Locate the cell with the specified text and output its (x, y) center coordinate. 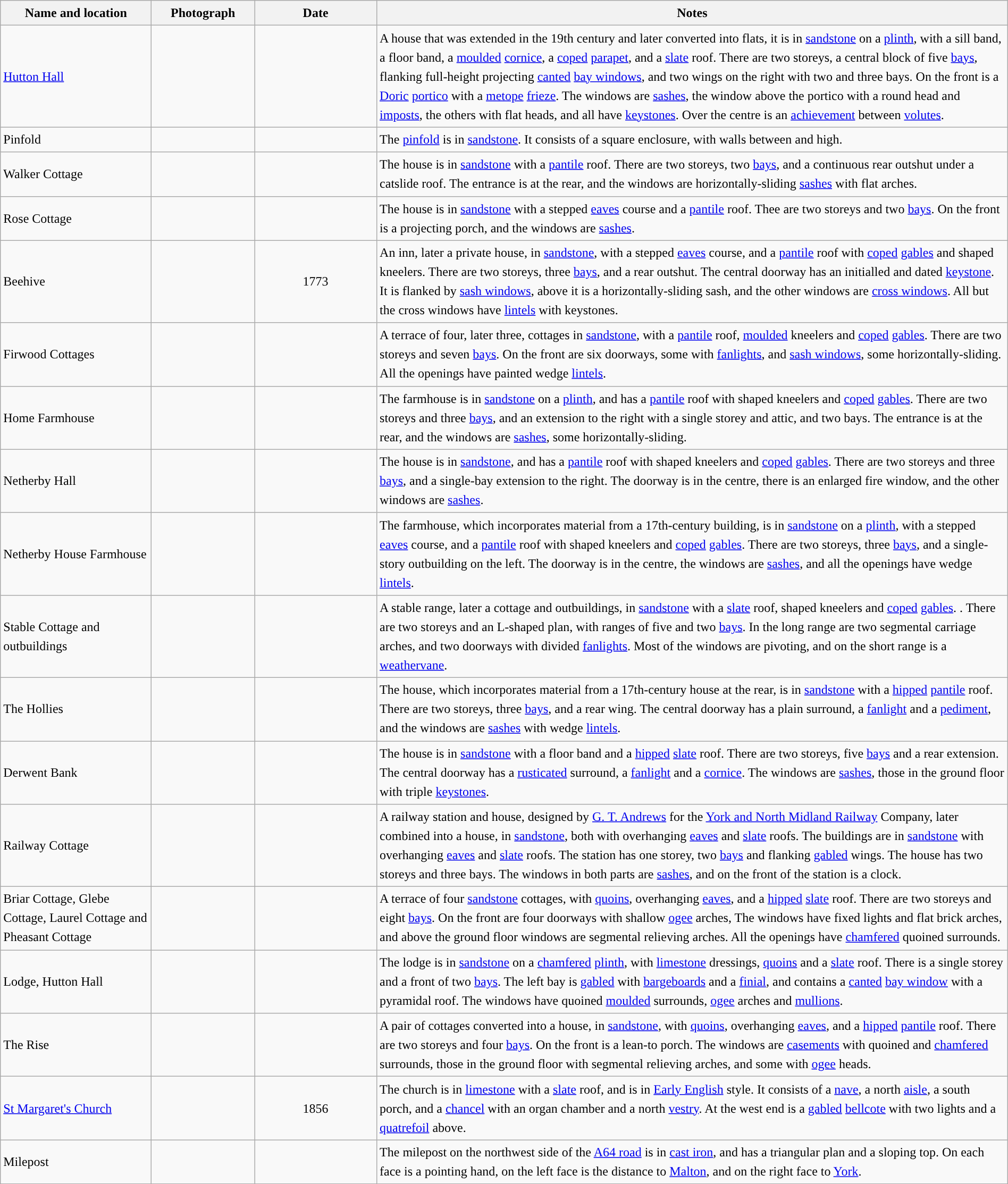
Notes (692, 13)
Derwent Bank (76, 773)
Firwood Cottages (76, 354)
The pinfold is in sandstone. It consists of a square enclosure, with walls between and high. (692, 139)
Lodge, Hutton Hall (76, 981)
Name and location (76, 13)
Pinfold (76, 139)
Hutton Hall (76, 77)
Photograph (203, 13)
St Margaret's Church (76, 1108)
Home Farmhouse (76, 418)
Stable Cottage and outbuildings (76, 636)
Walker Cottage (76, 174)
Date (316, 13)
1773 (316, 282)
The Rise (76, 1045)
Beehive (76, 282)
The Hollies (76, 709)
Rose Cottage (76, 218)
1856 (316, 1108)
Netherby House Farmhouse (76, 554)
Railway Cottage (76, 845)
Milepost (76, 1162)
Netherby Hall (76, 481)
Briar Cottage, Glebe Cottage, Laurel Cottage and Pheasant Cottage (76, 919)
